Output the (x, y) coordinate of the center of the cell containing the given text.  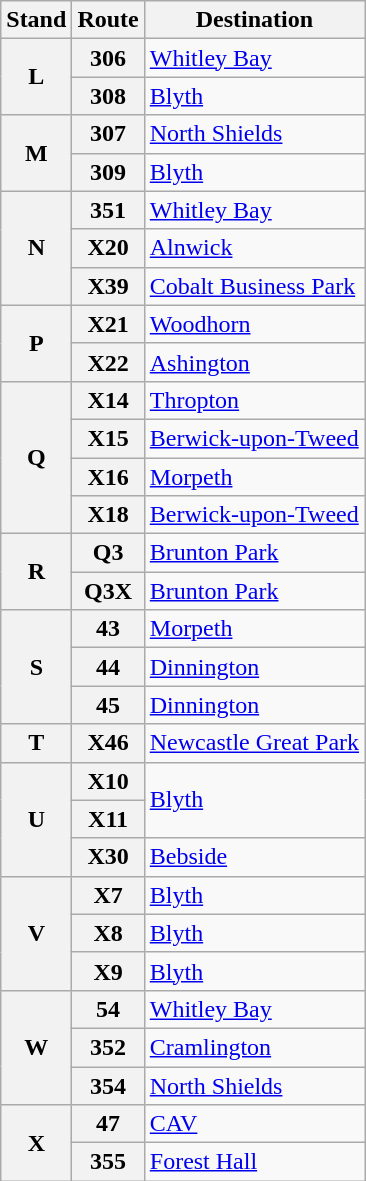
X18 (108, 515)
355 (108, 1162)
Q3 (108, 553)
CAV (254, 1124)
X15 (108, 438)
X7 (108, 895)
Woodhorn (254, 324)
Destination (254, 20)
Q (36, 457)
R (36, 572)
45 (108, 705)
X39 (108, 286)
M (36, 153)
V (36, 933)
307 (108, 134)
X10 (108, 781)
N (36, 248)
Forest Hall (254, 1162)
354 (108, 1085)
Stand (36, 20)
X14 (108, 400)
Bebside (254, 857)
X11 (108, 819)
W (36, 1047)
Q3X (108, 591)
47 (108, 1124)
43 (108, 629)
44 (108, 667)
352 (108, 1047)
54 (108, 1009)
T (36, 743)
Newcastle Great Park (254, 743)
X16 (108, 477)
S (36, 667)
Alnwick (254, 248)
X9 (108, 971)
306 (108, 58)
X8 (108, 933)
X (36, 1143)
351 (108, 210)
X46 (108, 743)
X21 (108, 324)
Cobalt Business Park (254, 286)
U (36, 819)
Thropton (254, 400)
Cramlington (254, 1047)
L (36, 77)
X20 (108, 248)
308 (108, 96)
Route (108, 20)
X30 (108, 857)
309 (108, 172)
Ashington (254, 362)
X22 (108, 362)
P (36, 343)
